Determine the [X, Y] coordinate at the center of the cell enclosing the given text.  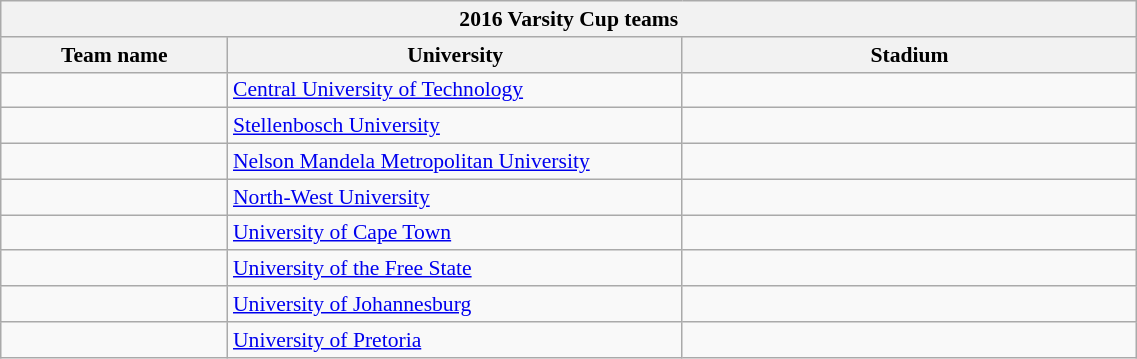
University [455, 55]
Nelson Mandela Metropolitan University [455, 162]
North-West University [455, 197]
University of the Free State [455, 269]
Central University of Technology [455, 90]
University of Johannesburg [455, 304]
2016 Varsity Cup teams [569, 19]
Stellenbosch University [455, 126]
University of Pretoria [455, 340]
Stadium [909, 55]
Team name [114, 55]
University of Cape Town [455, 233]
